For the text-containing cell, return its midpoint in (x, y) coordinate format. 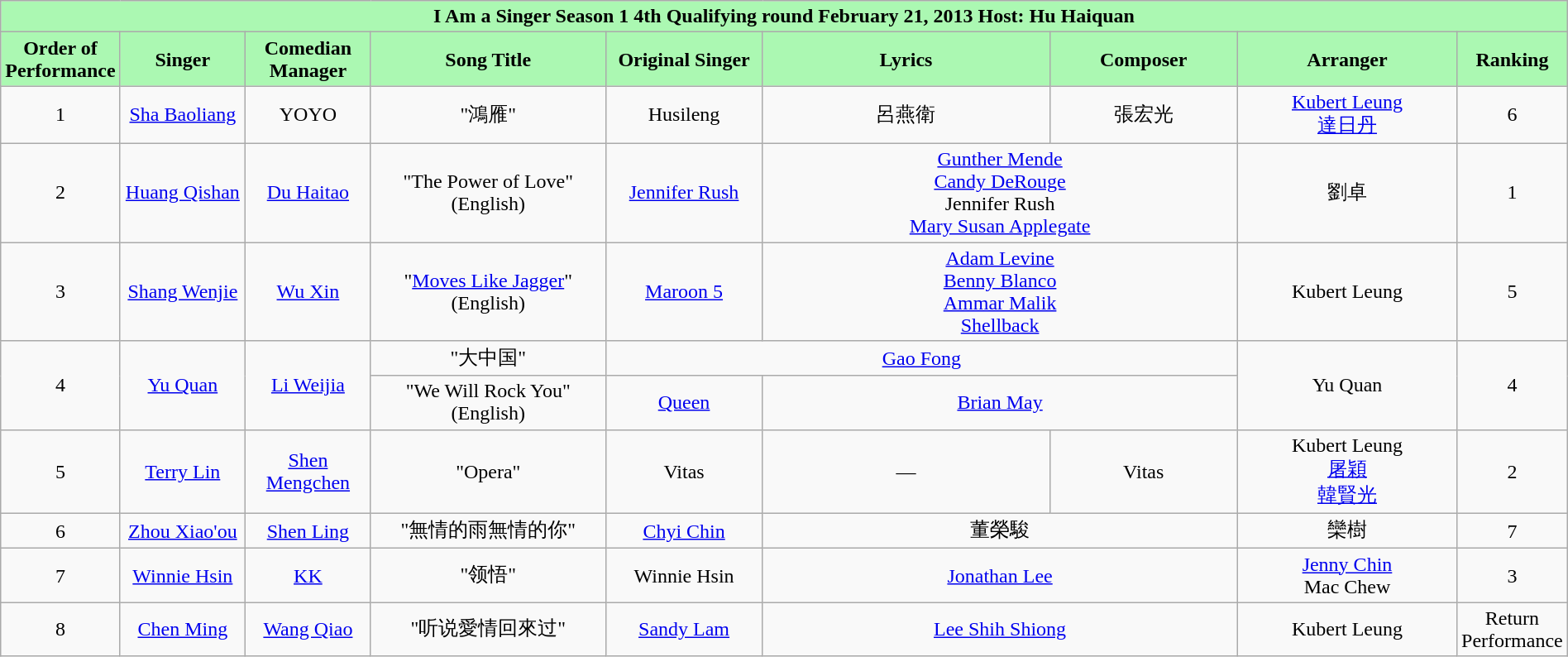
Terry Lin (183, 472)
Queen (683, 402)
"無情的雨無情的你" (488, 531)
Sha Baoliang (183, 115)
Original Singer (683, 60)
"听说愛情回來过" (488, 629)
Shen Mengchen (308, 472)
YOYO (308, 115)
Return Performance (1513, 629)
Gunther MendeCandy DeRougeJennifer RushMary Susan Applegate (1001, 192)
I Am a Singer Season 1 4th Qualifying round February 21, 2013 Host: Hu Haiquan (784, 17)
"We Will Rock You" (English) (488, 402)
Jonathan Lee (1001, 576)
Zhou Xiao'ou (183, 531)
Huang Qishan (183, 192)
"Opera" (488, 472)
欒樹 (1346, 531)
8 (60, 629)
"The Power of Love" (English) (488, 192)
Song Title (488, 60)
Maroon 5 (683, 291)
"大中国" (488, 359)
Jennifer Rush (683, 192)
Chyi Chin (683, 531)
"鴻雁" (488, 115)
Wang Qiao (308, 629)
Order of Performance (60, 60)
Gao Fong (921, 359)
Chen Ming (183, 629)
Wu Xin (308, 291)
張宏光 (1143, 115)
Arranger (1346, 60)
劉卓 (1346, 192)
Adam LevineBenny BlancoAmmar MalikShellback (1001, 291)
Jenny ChinMac Chew (1346, 576)
呂燕衛 (906, 115)
Ranking (1513, 60)
Shen Ling (308, 531)
Lee Shih Shiong (1001, 629)
Du Haitao (308, 192)
董榮駿 (1001, 531)
Comedian Manager (308, 60)
Lyrics (906, 60)
Shang Wenjie (183, 291)
Singer (183, 60)
"Moves Like Jagger" (English) (488, 291)
KK (308, 576)
Brian May (1001, 402)
Composer (1143, 60)
Husileng (683, 115)
Sandy Lam (683, 629)
"领悟" (488, 576)
— (906, 472)
Li Weijia (308, 386)
Kubert Leung達日丹 (1346, 115)
Kubert Leung屠穎韓賢光 (1346, 472)
